Determine the [X, Y] coordinate at the center of the cell enclosing the given text.  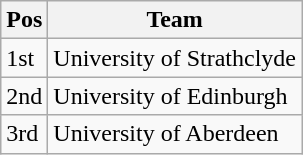
Pos [24, 20]
Team [175, 20]
2nd [24, 96]
University of Aberdeen [175, 134]
3rd [24, 134]
1st [24, 58]
University of Strathclyde [175, 58]
University of Edinburgh [175, 96]
